Search for the cell housing the specified text and yield its [x, y] center coordinate. 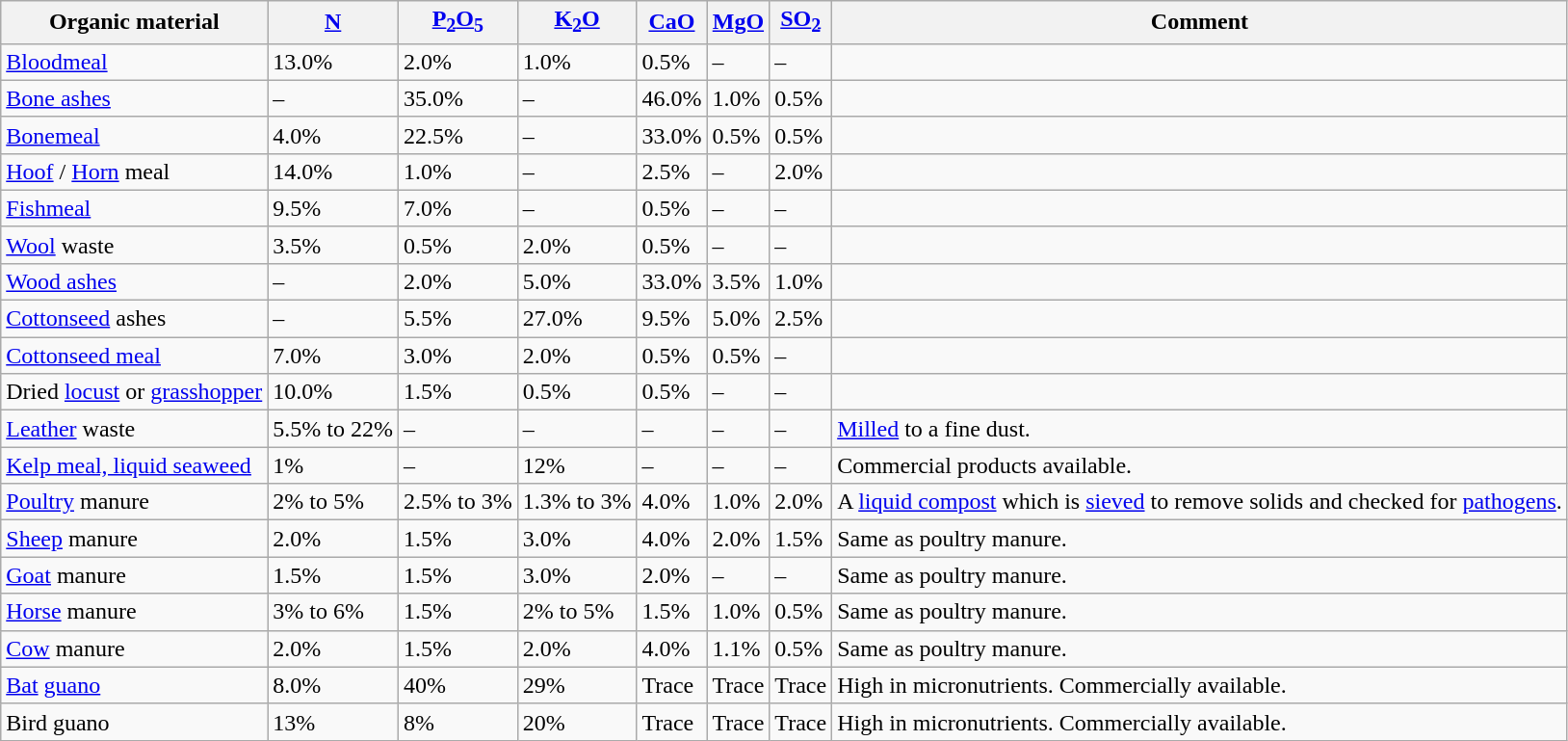
29% [577, 685]
P2O5 [457, 22]
Kelp meal, liquid seaweed [135, 465]
Organic material [135, 22]
Wood ashes [135, 281]
1.1% [738, 648]
5.5% [457, 319]
Dried locust or grasshopper [135, 392]
35.0% [457, 98]
13.0% [333, 62]
Bird guano [135, 722]
8.0% [333, 685]
22.5% [457, 135]
Comment [1200, 22]
5.5% to 22% [333, 429]
Horse manure [135, 612]
Bloodmeal [135, 62]
27.0% [577, 319]
Cottonseed meal [135, 356]
Cow manure [135, 648]
N [333, 22]
2.5% to 3% [457, 502]
Hoof / Horn meal [135, 172]
10.0% [333, 392]
A liquid compost which is sieved to remove solids and checked for pathogens. [1200, 502]
Bonemeal [135, 135]
MgO [738, 22]
46.0% [672, 98]
1% [333, 465]
Cottonseed ashes [135, 319]
Goat manure [135, 575]
CaO [672, 22]
8% [457, 722]
Commercial products available. [1200, 465]
14.0% [333, 172]
Poultry manure [135, 502]
Sheep manure [135, 539]
40% [457, 685]
Fishmeal [135, 208]
3% to 6% [333, 612]
1.3% to 3% [577, 502]
Bat guano [135, 685]
Leather waste [135, 429]
SO2 [801, 22]
Bone ashes [135, 98]
13% [333, 722]
12% [577, 465]
20% [577, 722]
Milled to a fine dust. [1200, 429]
Wool waste [135, 245]
K2O [577, 22]
